From the cell containing the given text, extract its center point as [x, y] coordinate. 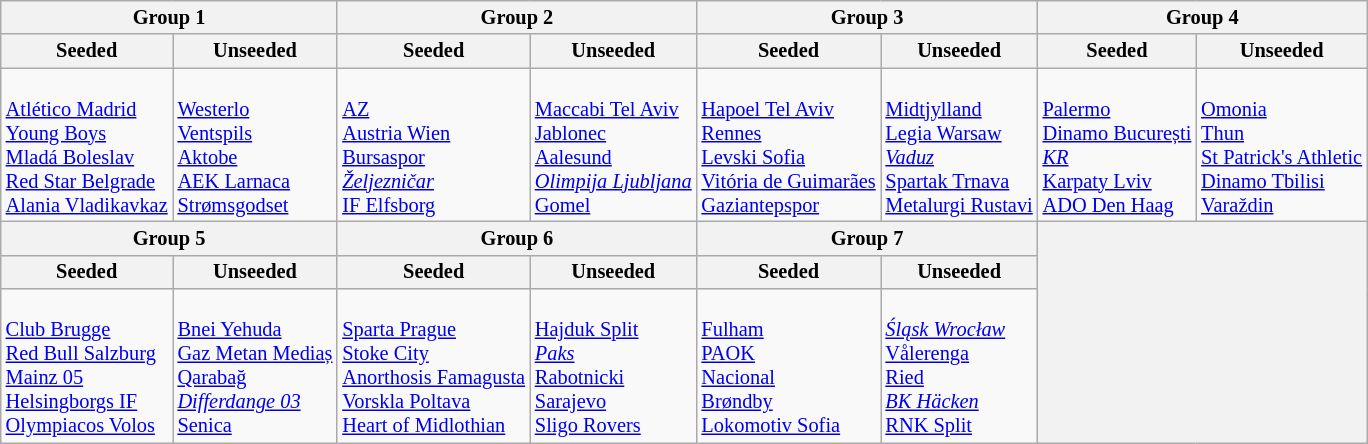
Hajduk Split Paks Rabotnicki Sarajevo Sligo Rovers [614, 366]
Sparta Prague Stoke City Anorthosis Famagusta Vorskla Poltava Heart of Midlothian [434, 366]
Palermo Dinamo București KR Karpaty Lviv ADO Den Haag [1118, 145]
Group 4 [1202, 17]
Group 1 [170, 17]
Bnei Yehuda Gaz Metan Mediaș Qarabağ Differdange 03 Senica [256, 366]
Group 7 [868, 238]
Group 5 [170, 238]
AZ Austria Wien Bursaspor Željezničar IF Elfsborg [434, 145]
Fulham PAOK Nacional Brøndby Lokomotiv Sofia [789, 366]
Midtjylland Legia Warsaw Vaduz Spartak Trnava Metalurgi Rustavi [958, 145]
Atlético Madrid Young Boys Mladá Boleslav Red Star Belgrade Alania Vladikavkaz [87, 145]
Group 2 [516, 17]
Westerlo Ventspils Aktobe AEK Larnaca Strømsgodset [256, 145]
Group 6 [516, 238]
Maccabi Tel Aviv Jablonec Aalesund Olimpija Ljubljana Gomel [614, 145]
Group 3 [868, 17]
Club Brugge Red Bull Salzburg Mainz 05 Helsingborgs IF Olympiacos Volos [87, 366]
Śląsk Wrocław Vålerenga Ried BK Häcken RNK Split [958, 366]
Hapoel Tel Aviv Rennes Levski Sofia Vitória de Guimarães Gaziantepspor [789, 145]
Omonia Thun St Patrick's Athletic Dinamo Tbilisi Varaždin [1282, 145]
